Determine the (x, y) coordinate at the center of the cell enclosing the given text.  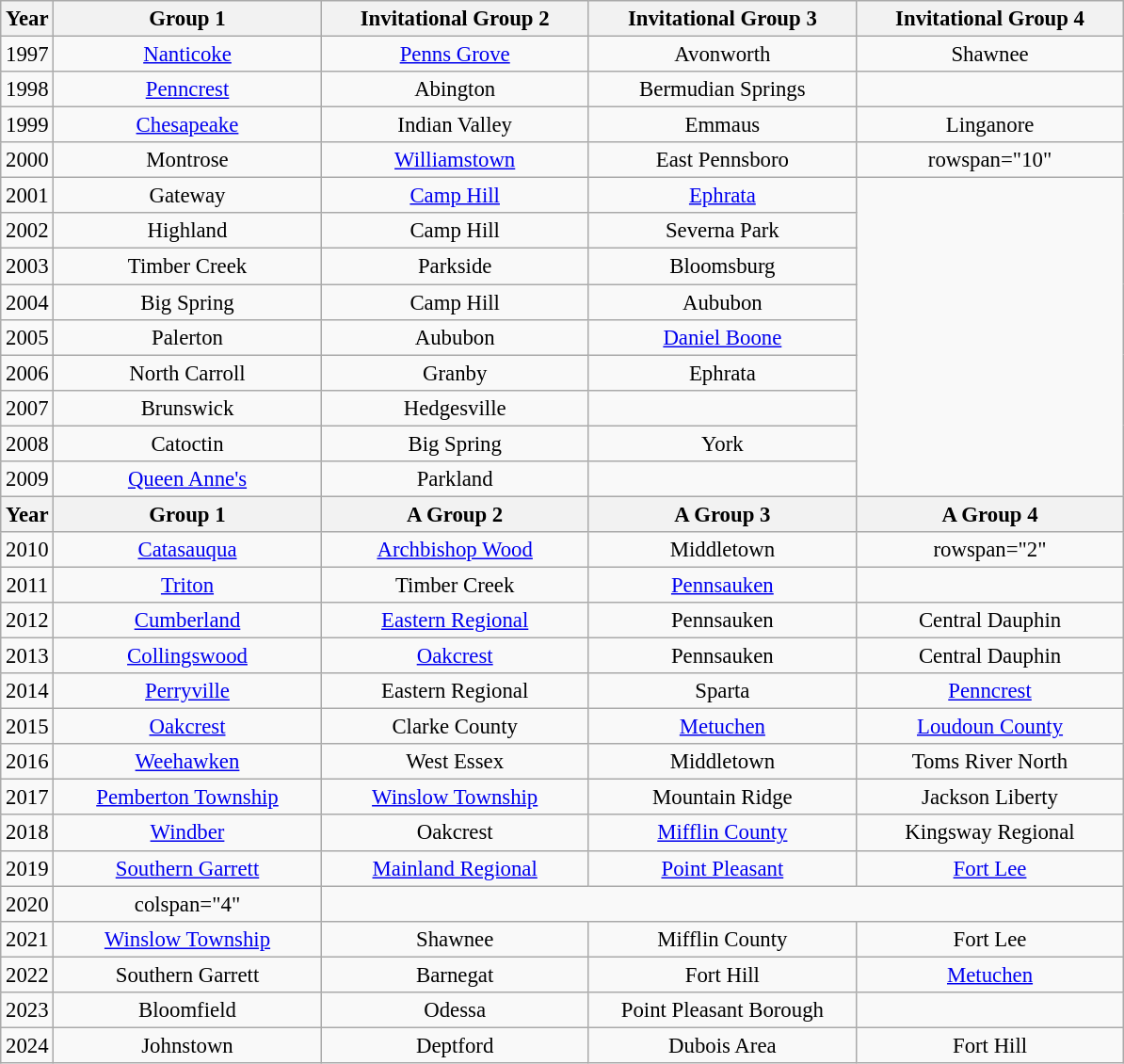
2004 (27, 302)
Toms River North (989, 762)
2001 (27, 196)
colspan="4" (187, 904)
2005 (27, 337)
West Essex (455, 762)
2007 (27, 408)
Gateway (187, 196)
2016 (27, 762)
2018 (27, 833)
Point Pleasant Borough (722, 1010)
East Pennsboro (722, 160)
Penns Grove (455, 55)
2011 (27, 585)
Montrose (187, 160)
Clarke County (455, 727)
Bloomfield (187, 1010)
York (722, 443)
Jackson Liberty (989, 798)
Linganore (989, 125)
Catoctin (187, 443)
Hedgesville (455, 408)
Highland (187, 231)
Deptford (455, 1045)
Indian Valley (455, 125)
Collingswood (187, 656)
Bloomsburg (722, 266)
Abington (455, 89)
2021 (27, 939)
2023 (27, 1010)
2000 (27, 160)
Point Pleasant (722, 868)
Parkside (455, 266)
Catasauqua (187, 550)
rowspan="2" (989, 550)
rowspan="10" (989, 160)
2012 (27, 621)
Johnstown (187, 1045)
Williamstown (455, 160)
Invitational Group 2 (455, 19)
2014 (27, 691)
2020 (27, 904)
A Group 3 (722, 514)
Invitational Group 4 (989, 19)
Mainland Regional (455, 868)
2015 (27, 727)
Invitational Group 3 (722, 19)
2003 (27, 266)
A Group 2 (455, 514)
Archbishop Wood (455, 550)
Daniel Boone (722, 337)
Windber (187, 833)
2010 (27, 550)
2024 (27, 1045)
2017 (27, 798)
Severna Park (722, 231)
Cumberland (187, 621)
Chesapeake (187, 125)
Barnegat (455, 975)
Weehawken (187, 762)
Odessa (455, 1010)
Parkland (455, 479)
Avonworth (722, 55)
2013 (27, 656)
2022 (27, 975)
Bermudian Springs (722, 89)
A Group 4 (989, 514)
1997 (27, 55)
Palerton (187, 337)
Brunswick (187, 408)
Granby (455, 373)
1998 (27, 89)
Loudoun County (989, 727)
1999 (27, 125)
Nanticoke (187, 55)
Emmaus (722, 125)
2009 (27, 479)
Mountain Ridge (722, 798)
2006 (27, 373)
2002 (27, 231)
Queen Anne's (187, 479)
2008 (27, 443)
Sparta (722, 691)
2019 (27, 868)
Dubois Area (722, 1045)
Pemberton Township (187, 798)
Perryville (187, 691)
Triton (187, 585)
Kingsway Regional (989, 833)
North Carroll (187, 373)
